Detect which cell encompasses the target text, then output its [X, Y] center coordinate. 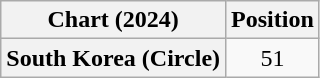
Chart (2024) [114, 20]
51 [273, 58]
Position [273, 20]
South Korea (Circle) [114, 58]
